Identify which cell holds the provided text, then report its [x, y] central coordinate. 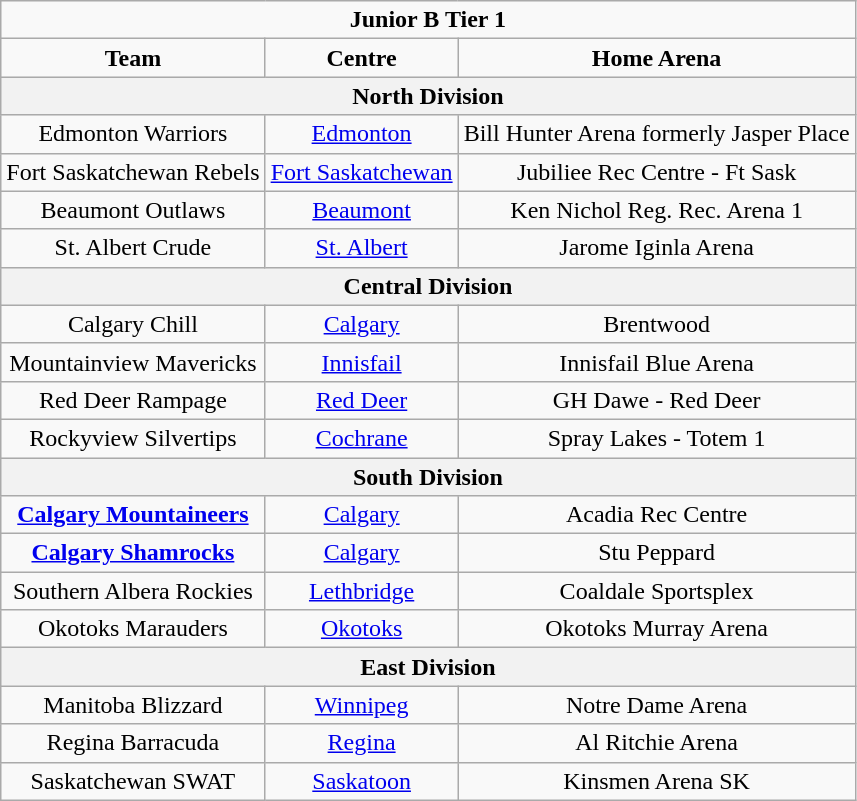
Bill Hunter Arena formerly Jasper Place [656, 134]
Calgary Shamrocks [133, 553]
Innisfail [362, 362]
GH Dawe - Red Deer [656, 400]
Red Deer [362, 400]
Home Arena [656, 58]
St. Albert Crude [133, 248]
Coaldale Sportsplex [656, 591]
East Division [428, 667]
Okotoks Marauders [133, 629]
North Division [428, 96]
Edmonton [362, 134]
Beaumont Outlaws [133, 210]
Fort Saskatchewan [362, 172]
Okotoks [362, 629]
Al Ritchie Arena [656, 743]
Stu Peppard [656, 553]
Cochrane [362, 438]
Manitoba Blizzard [133, 705]
Brentwood [656, 324]
Calgary Mountaineers [133, 515]
Centre [362, 58]
Saskatchewan SWAT [133, 781]
St. Albert [362, 248]
Ken Nichol Reg. Rec. Arena 1 [656, 210]
Edmonton Warriors [133, 134]
Notre Dame Arena [656, 705]
South Division [428, 477]
Rockyview Silvertips [133, 438]
Southern Albera Rockies [133, 591]
Beaumont [362, 210]
Calgary Chill [133, 324]
Winnipeg [362, 705]
Red Deer Rampage [133, 400]
Junior B Tier 1 [428, 20]
Regina [362, 743]
Jarome Iginla Arena [656, 248]
Spray Lakes - Totem 1 [656, 438]
Central Division [428, 286]
Lethbridge [362, 591]
Team [133, 58]
Fort Saskatchewan Rebels [133, 172]
Saskatoon [362, 781]
Regina Barracuda [133, 743]
Innisfail Blue Arena [656, 362]
Okotoks Murray Arena [656, 629]
Jubiliee Rec Centre - Ft Sask [656, 172]
Acadia Rec Centre [656, 515]
Mountainview Mavericks [133, 362]
Kinsmen Arena SK [656, 781]
